Identify which cell holds the provided text, then report its (x, y) central coordinate. 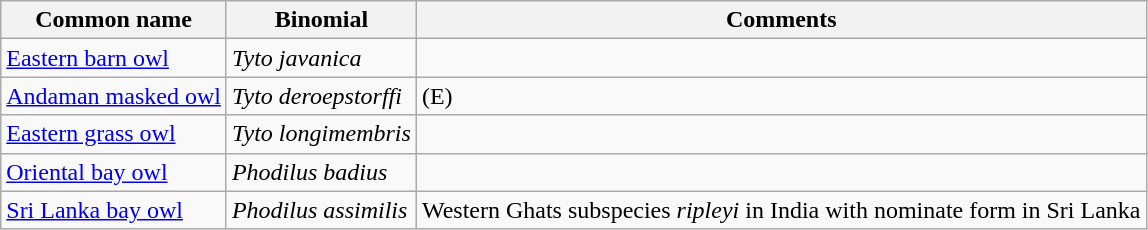
(E) (781, 96)
Common name (114, 20)
Oriental bay owl (114, 172)
Andaman masked owl (114, 96)
Phodilus badius (321, 172)
Eastern barn owl (114, 58)
Sri Lanka bay owl (114, 210)
Eastern grass owl (114, 134)
Binomial (321, 20)
Tyto deroepstorffi (321, 96)
Western Ghats subspecies ripleyi in India with nominate form in Sri Lanka (781, 210)
Tyto javanica (321, 58)
Phodilus assimilis (321, 210)
Comments (781, 20)
Tyto longimembris (321, 134)
